Detect which cell encompasses the target text, then output its [x, y] center coordinate. 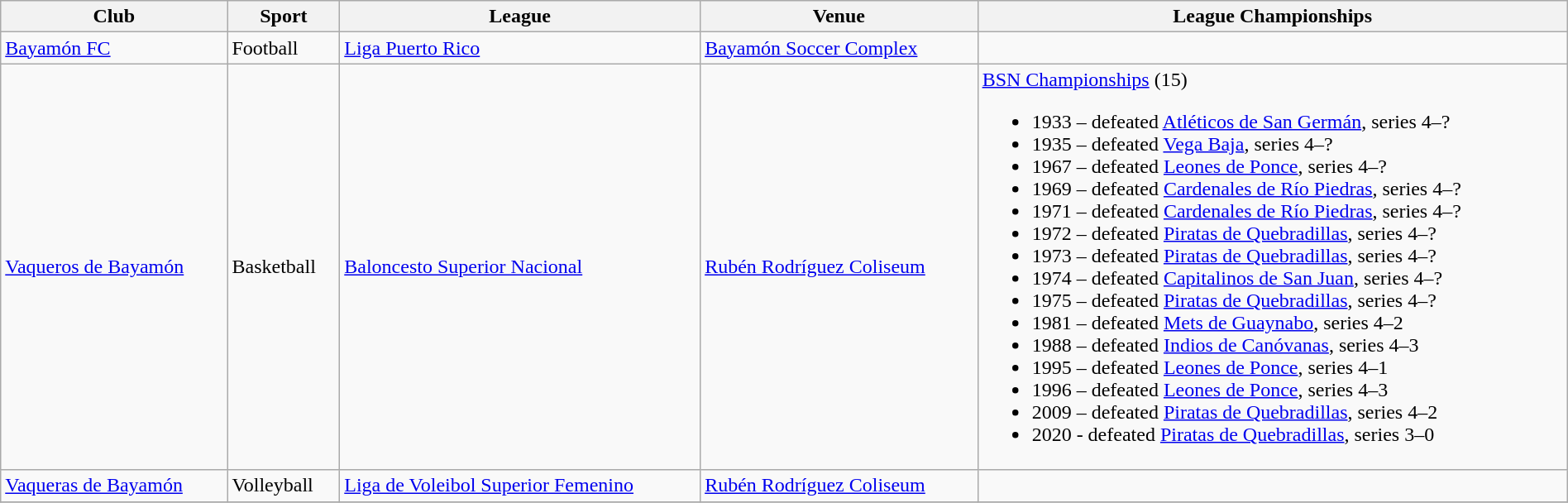
Vaqueras de Bayamón [114, 486]
Basketball [284, 266]
Club [114, 17]
Sport [284, 17]
Bayamón Soccer Complex [839, 48]
Liga de Voleibol Superior Femenino [520, 486]
Liga Puerto Rico [520, 48]
Volleyball [284, 486]
League Championships [1272, 17]
Vaqueros de Bayamón [114, 266]
Baloncesto Superior Nacional [520, 266]
Bayamón FC [114, 48]
League [520, 17]
Football [284, 48]
Venue [839, 17]
